Search for the cell housing the specified text and yield its [x, y] center coordinate. 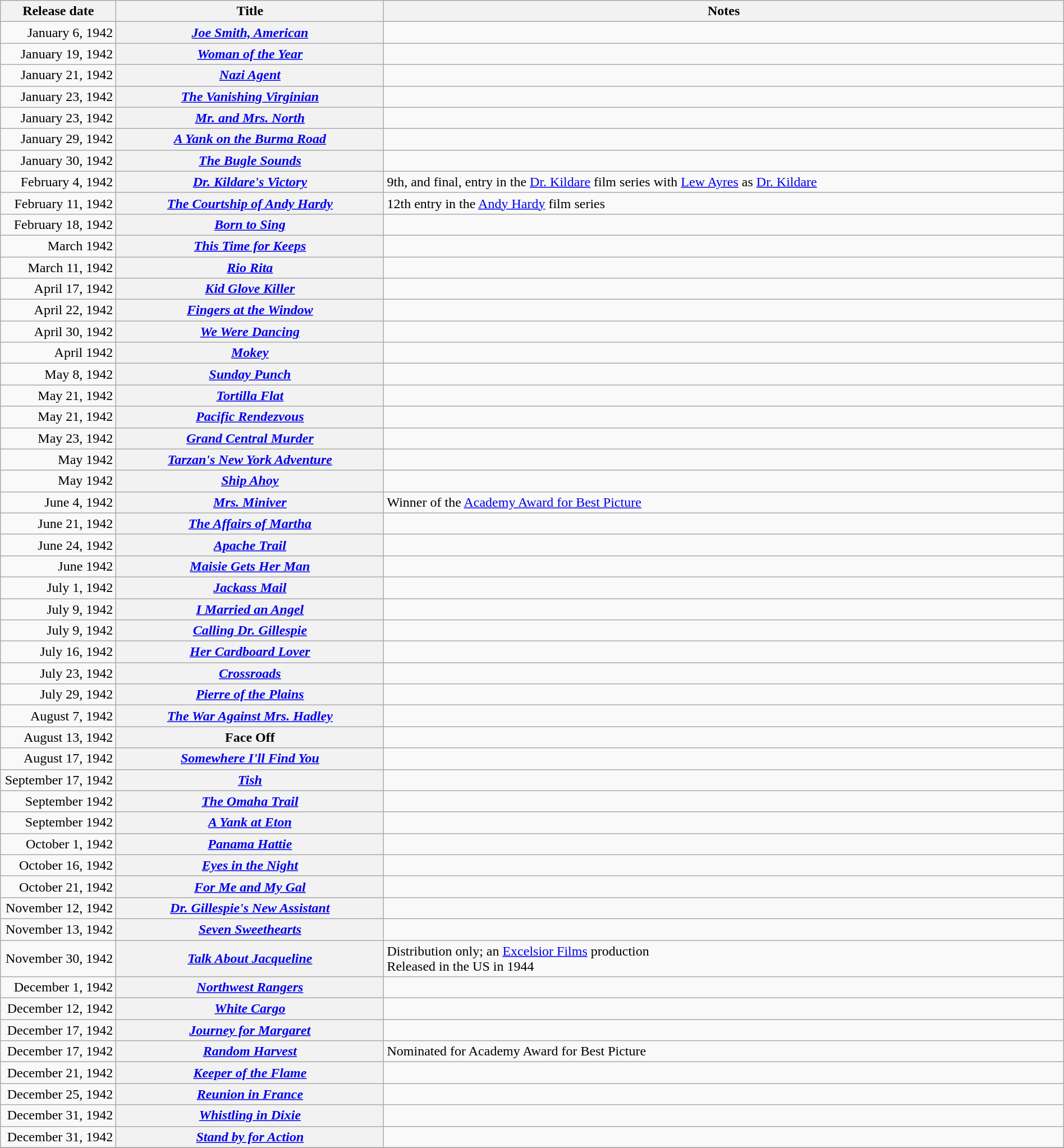
August 17, 1942 [58, 759]
March 11, 1942 [58, 268]
This Time for Keeps [250, 246]
I Married an Angel [250, 609]
January 29, 1942 [58, 139]
Reunion in France [250, 1094]
Release date [58, 11]
The Omaha Trail [250, 801]
12th entry in the Andy Hardy film series [724, 203]
October 16, 1942 [58, 865]
Ship Ahoy [250, 481]
July 16, 1942 [58, 652]
Distribution only; an Excelsior Films productionReleased in the US in 1944 [724, 958]
August 13, 1942 [58, 737]
Whistling in Dixie [250, 1115]
Face Off [250, 737]
Her Cardboard Lover [250, 652]
White Cargo [250, 1009]
November 30, 1942 [58, 958]
July 1, 1942 [58, 587]
A Yank at Eton [250, 823]
9th, and final, entry in the Dr. Kildare film series with Lew Ayres as Dr. Kildare [724, 182]
May 23, 1942 [58, 438]
Tish [250, 780]
Maisie Gets Her Man [250, 566]
April 17, 1942 [58, 289]
Tarzan's New York Adventure [250, 460]
Born to Sing [250, 224]
May 8, 1942 [58, 374]
Jackass Mail [250, 587]
October 1, 1942 [58, 844]
September 17, 1942 [58, 780]
Talk About Jacqueline [250, 958]
Winner of the Academy Award for Best Picture [724, 502]
Rio Rita [250, 268]
Mrs. Miniver [250, 502]
February 11, 1942 [58, 203]
December 25, 1942 [58, 1094]
August 7, 1942 [58, 716]
Kid Glove Killer [250, 289]
Dr. Kildare's Victory [250, 182]
December 1, 1942 [58, 988]
Fingers at the Window [250, 310]
The Courtship of Andy Hardy [250, 203]
The Affairs of Martha [250, 524]
For Me and My Gal [250, 887]
The Bugle Sounds [250, 160]
Woman of the Year [250, 54]
A Yank on the Burma Road [250, 139]
Title [250, 11]
Tortilla Flat [250, 396]
Eyes in the Night [250, 865]
April 30, 1942 [58, 332]
July 29, 1942 [58, 695]
February 18, 1942 [58, 224]
Northwest Rangers [250, 988]
Panama Hattie [250, 844]
March 1942 [58, 246]
Seven Sweethearts [250, 929]
June 21, 1942 [58, 524]
Calling Dr. Gillespie [250, 631]
June 24, 1942 [58, 545]
January 6, 1942 [58, 33]
April 1942 [58, 353]
Stand by for Action [250, 1137]
Somewhere I'll Find You [250, 759]
February 4, 1942 [58, 182]
June 4, 1942 [58, 502]
Pierre of the Plains [250, 695]
December 21, 1942 [58, 1073]
July 23, 1942 [58, 673]
November 12, 1942 [58, 908]
January 21, 1942 [58, 75]
Apache Trail [250, 545]
June 1942 [58, 566]
November 13, 1942 [58, 929]
Grand Central Murder [250, 438]
January 19, 1942 [58, 54]
Dr. Gillespie's New Assistant [250, 908]
Random Harvest [250, 1051]
The War Against Mrs. Hadley [250, 716]
Nazi Agent [250, 75]
We Were Dancing [250, 332]
Keeper of the Flame [250, 1073]
Joe Smith, American [250, 33]
Journey for Margaret [250, 1030]
Nominated for Academy Award for Best Picture [724, 1051]
The Vanishing Virginian [250, 97]
Sunday Punch [250, 374]
April 22, 1942 [58, 310]
Crossroads [250, 673]
Mr. and Mrs. North [250, 118]
Notes [724, 11]
January 30, 1942 [58, 160]
December 12, 1942 [58, 1009]
Mokey [250, 353]
Pacific Rendezvous [250, 417]
October 21, 1942 [58, 887]
